Provide the [X, Y] coordinate of the cell's center where the given text is located.  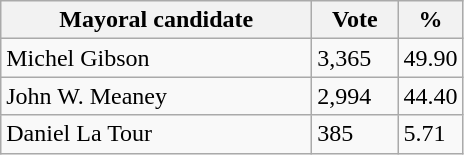
John W. Meaney [156, 96]
Vote [355, 20]
385 [355, 134]
49.90 [430, 58]
44.40 [430, 96]
Mayoral candidate [156, 20]
5.71 [430, 134]
Michel Gibson [156, 58]
Daniel La Tour [156, 134]
3,365 [355, 58]
% [430, 20]
2,994 [355, 96]
